Scan for the cell matching the given text and deliver its (X, Y) coordinate at center. 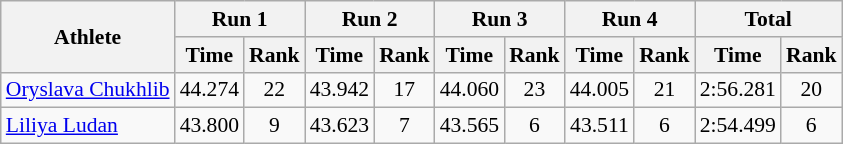
Total (768, 19)
Athlete (88, 36)
23 (534, 90)
21 (664, 90)
43.800 (210, 126)
Oryslava Chukhlib (88, 90)
43.565 (470, 126)
Liliya Ludan (88, 126)
Run 4 (630, 19)
Run 3 (500, 19)
44.060 (470, 90)
43.511 (600, 126)
2:56.281 (738, 90)
20 (812, 90)
43.623 (340, 126)
9 (274, 126)
44.274 (210, 90)
Run 1 (240, 19)
43.942 (340, 90)
17 (404, 90)
Run 2 (370, 19)
7 (404, 126)
44.005 (600, 90)
22 (274, 90)
2:54.499 (738, 126)
